Locate the cell with the specified text and output its (x, y) center coordinate. 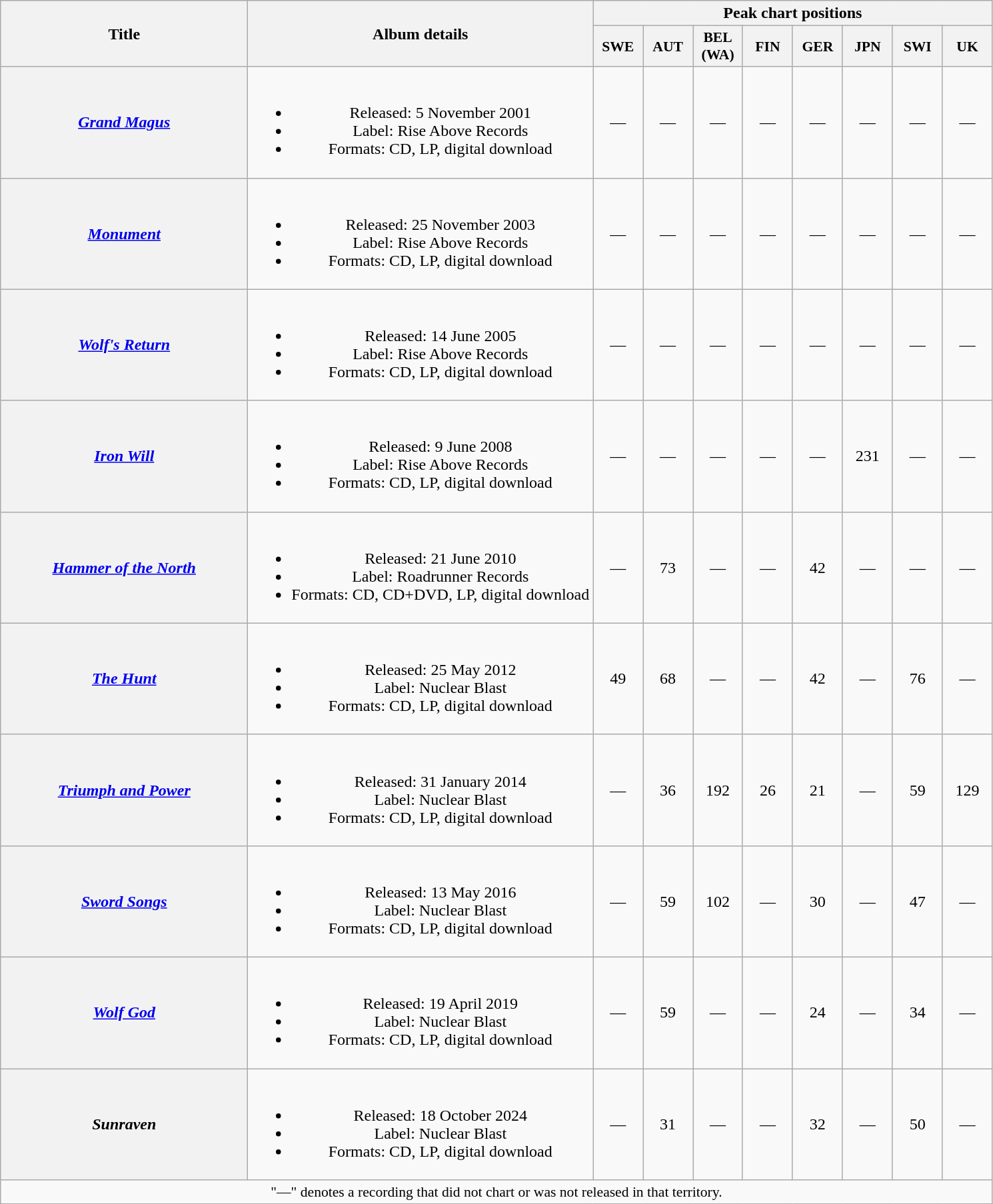
Album details (421, 33)
Grand Magus (124, 123)
Released: 13 May 2016Label: Nuclear BlastFormats: CD, LP, digital download (421, 901)
Released: 21 June 2010Label: Roadrunner RecordsFormats: CD, CD+DVD, LP, digital download (421, 568)
JPN (868, 47)
231 (868, 456)
Released: 25 May 2012Label: Nuclear BlastFormats: CD, LP, digital download (421, 678)
Sword Songs (124, 901)
34 (917, 1013)
Released: 9 June 2008Label: Rise Above RecordsFormats: CD, LP, digital download (421, 456)
Released: 14 June 2005Label: Rise Above RecordsFormats: CD, LP, digital download (421, 345)
Released: 5 November 2001Label: Rise Above RecordsFormats: CD, LP, digital download (421, 123)
Released: 25 November 2003Label: Rise Above RecordsFormats: CD, LP, digital download (421, 233)
"—" denotes a recording that did not chart or was not released in that territory. (496, 1192)
The Hunt (124, 678)
BEL (WA) (718, 47)
Released: 18 October 2024Label: Nuclear BlastFormats: CD, LP, digital download (421, 1125)
SWI (917, 47)
Iron Will (124, 456)
21 (817, 790)
Released: 19 April 2019Label: Nuclear BlastFormats: CD, LP, digital download (421, 1013)
102 (718, 901)
24 (817, 1013)
68 (668, 678)
Title (124, 33)
26 (768, 790)
Wolf's Return (124, 345)
192 (718, 790)
UK (968, 47)
Peak chart positions (793, 13)
129 (968, 790)
30 (817, 901)
73 (668, 568)
36 (668, 790)
Wolf God (124, 1013)
FIN (768, 47)
32 (817, 1125)
SWE (618, 47)
49 (618, 678)
Hammer of the North (124, 568)
Triumph and Power (124, 790)
76 (917, 678)
AUT (668, 47)
31 (668, 1125)
Sunraven (124, 1125)
Released: 31 January 2014Label: Nuclear BlastFormats: CD, LP, digital download (421, 790)
Monument (124, 233)
50 (917, 1125)
GER (817, 47)
47 (917, 901)
